Extract the [x, y] coordinate from the center of the cell holding the provided text.  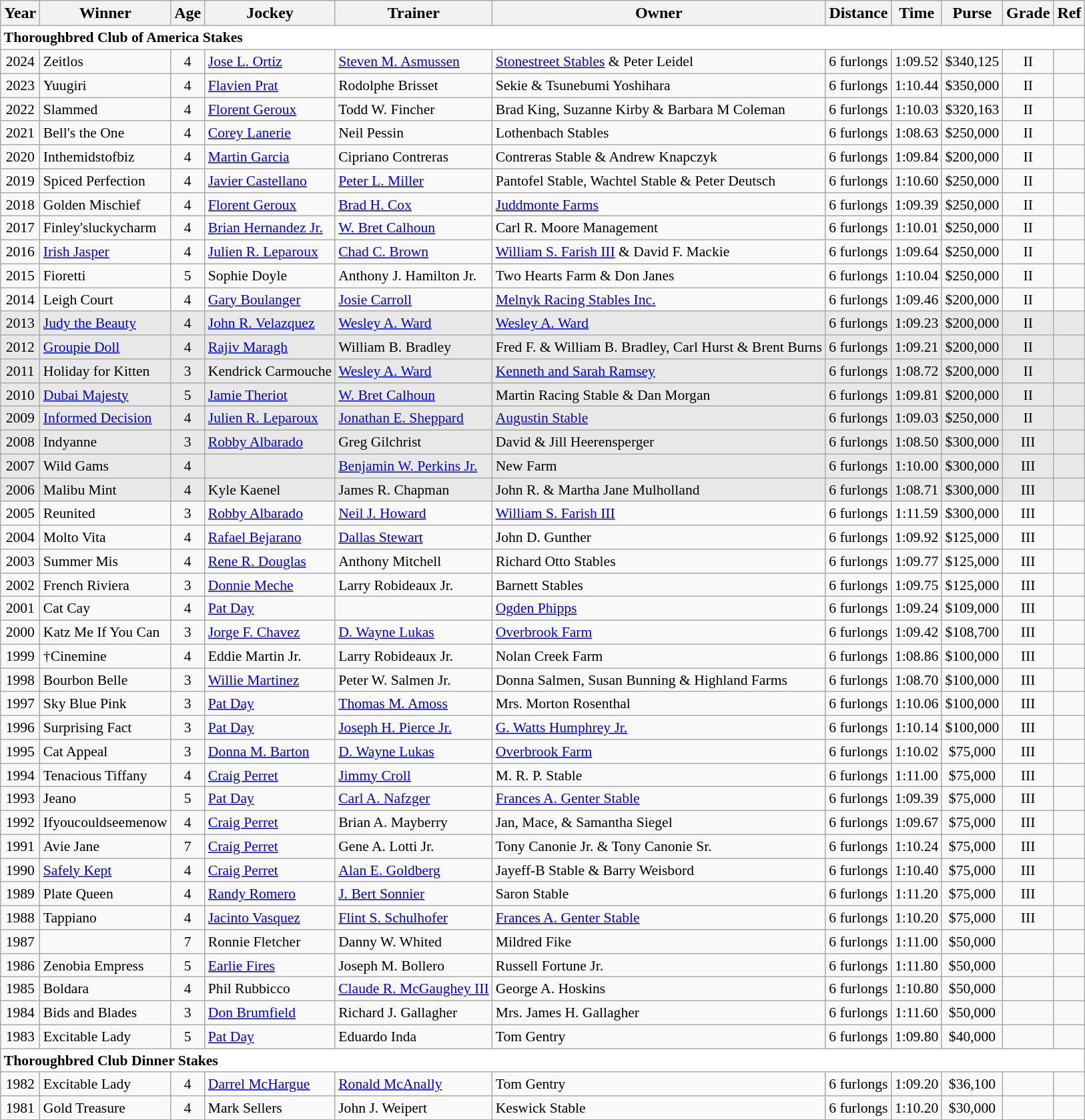
Jimmy Croll [414, 775]
Jayeff-B Stable & Barry Weisbord [659, 870]
Flavien Prat [270, 85]
Cat Appeal [105, 752]
Inthemidstofbiz [105, 157]
Chad C. Brown [414, 252]
Trainer [414, 13]
1:09.52 [917, 61]
1:10.80 [917, 989]
1:09.03 [917, 418]
1:09.84 [917, 157]
Mrs. Morton Rosenthal [659, 704]
1995 [20, 752]
Kenneth and Sarah Ramsey [659, 371]
$109,000 [972, 609]
Jeano [105, 799]
1996 [20, 728]
Pantofel Stable, Wachtel Stable & Peter Deutsch [659, 181]
Holiday for Kitten [105, 371]
$340,125 [972, 61]
2021 [20, 133]
Cipriano Contreras [414, 157]
James R. Chapman [414, 490]
Earlie Fires [270, 965]
Augustin Stable [659, 418]
Willie Martinez [270, 680]
2015 [20, 276]
1989 [20, 894]
Spiced Perfection [105, 181]
Dubai Majesty [105, 394]
Anthony Mitchell [414, 561]
Danny W. Whited [414, 942]
Bell's the One [105, 133]
Eduardo Inda [414, 1037]
$350,000 [972, 85]
Time [917, 13]
1:09.64 [917, 252]
1997 [20, 704]
1991 [20, 846]
2023 [20, 85]
1983 [20, 1037]
Finley'sluckycharm [105, 228]
Jacinto Vasquez [270, 918]
Juddmonte Farms [659, 204]
Todd W. Fincher [414, 109]
2000 [20, 632]
$108,700 [972, 632]
1:11.59 [917, 513]
Age [188, 13]
1:09.81 [917, 394]
Thoroughbred Club of America Stakes [543, 38]
1:10.00 [917, 466]
1981 [20, 1108]
2003 [20, 561]
1992 [20, 822]
William B. Bradley [414, 347]
Safely Kept [105, 870]
Sky Blue Pink [105, 704]
1:11.60 [917, 1013]
Gene A. Lotti Jr. [414, 846]
Stonestreet Stables & Peter Leidel [659, 61]
Martin Racing Stable & Dan Morgan [659, 394]
Ronnie Fletcher [270, 942]
Nolan Creek Farm [659, 656]
1:11.20 [917, 894]
1:09.75 [917, 585]
2011 [20, 371]
2014 [20, 300]
$40,000 [972, 1037]
Fioretti [105, 276]
2004 [20, 537]
2006 [20, 490]
French Riviera [105, 585]
Golden Mischief [105, 204]
Tony Canonie Jr. & Tony Canonie Sr. [659, 846]
Carl R. Moore Management [659, 228]
2007 [20, 466]
Keswick Stable [659, 1108]
1:09.67 [917, 822]
G. Watts Humphrey Jr. [659, 728]
Alan E. Goldberg [414, 870]
Benjamin W. Perkins Jr. [414, 466]
Anthony J. Hamilton Jr. [414, 276]
Slammed [105, 109]
Tappiano [105, 918]
Reunited [105, 513]
Gary Boulanger [270, 300]
$30,000 [972, 1108]
Neil J. Howard [414, 513]
Summer Mis [105, 561]
Russell Fortune Jr. [659, 965]
1:10.60 [917, 181]
Sophie Doyle [270, 276]
Mrs. James H. Gallagher [659, 1013]
Donnie Meche [270, 585]
1998 [20, 680]
Brad H. Cox [414, 204]
Flint S. Schulhofer [414, 918]
Rajiv Maragh [270, 347]
1984 [20, 1013]
Joseph M. Bollero [414, 965]
$36,100 [972, 1084]
Joseph H. Pierce Jr. [414, 728]
1:09.23 [917, 323]
M. R. P. Stable [659, 775]
Barnett Stables [659, 585]
2022 [20, 109]
1:09.24 [917, 609]
Carl A. Nafzger [414, 799]
2017 [20, 228]
1:11.80 [917, 965]
Brian A. Mayberry [414, 822]
Jorge F. Chavez [270, 632]
2020 [20, 157]
Phil Rubbicco [270, 989]
Tenacious Tiffany [105, 775]
Fred F. & William B. Bradley, Carl Hurst & Brent Burns [659, 347]
Thomas M. Amoss [414, 704]
1:10.40 [917, 870]
Kyle Kaenel [270, 490]
2008 [20, 442]
Randy Romero [270, 894]
Steven M. Asmussen [414, 61]
Rafael Bejarano [270, 537]
Javier Castellano [270, 181]
1:08.72 [917, 371]
1:09.46 [917, 300]
Jonathan E. Sheppard [414, 418]
1985 [20, 989]
2005 [20, 513]
Eddie Martin Jr. [270, 656]
1:09.20 [917, 1084]
Surprising Fact [105, 728]
1999 [20, 656]
Boldara [105, 989]
Wild Gams [105, 466]
Josie Carroll [414, 300]
Zenobia Empress [105, 965]
2024 [20, 61]
1987 [20, 942]
1:08.71 [917, 490]
Purse [972, 13]
Cat Cay [105, 609]
1:10.04 [917, 276]
Mark Sellers [270, 1108]
1982 [20, 1084]
2001 [20, 609]
Martin Garcia [270, 157]
Indyanne [105, 442]
2002 [20, 585]
Bourbon Belle [105, 680]
1:10.02 [917, 752]
2019 [20, 181]
Kendrick Carmouche [270, 371]
Donna Salmen, Susan Bunning & Highland Farms [659, 680]
2010 [20, 394]
Plate Queen [105, 894]
Molto Vita [105, 537]
1:10.44 [917, 85]
Richard Otto Stables [659, 561]
1:10.01 [917, 228]
Zeitlos [105, 61]
1988 [20, 918]
John R. Velazquez [270, 323]
2018 [20, 204]
Donna M. Barton [270, 752]
Thoroughbred Club Dinner Stakes [543, 1061]
Owner [659, 13]
David & Jill Heerensperger [659, 442]
Yuugiri [105, 85]
Darrel McHargue [270, 1084]
Mildred Fike [659, 942]
Sekie & Tsunebumi Yoshihara [659, 85]
2013 [20, 323]
Melnyk Racing Stables Inc. [659, 300]
1994 [20, 775]
1:08.63 [917, 133]
Judy the Beauty [105, 323]
1:09.21 [917, 347]
Rene R. Douglas [270, 561]
Two Hearts Farm & Don Janes [659, 276]
Year [20, 13]
Jose L. Ortiz [270, 61]
Irish Jasper [105, 252]
Grade [1028, 13]
1:09.77 [917, 561]
Informed Decision [105, 418]
William S. Farish III [659, 513]
Ogden Phipps [659, 609]
Ref [1069, 13]
John R. & Martha Jane Mulholland [659, 490]
Brian Hernandez Jr. [270, 228]
1:10.06 [917, 704]
Winner [105, 13]
Bids and Blades [105, 1013]
Distance [858, 13]
Leigh Court [105, 300]
1:08.50 [917, 442]
1993 [20, 799]
George A. Hoskins [659, 989]
1:10.14 [917, 728]
Peter W. Salmen Jr. [414, 680]
Saron Stable [659, 894]
Ronald McAnally [414, 1084]
Rodolphe Brisset [414, 85]
Peter L. Miller [414, 181]
John J. Weipert [414, 1108]
Contreras Stable & Andrew Knapczyk [659, 157]
1:10.24 [917, 846]
Claude R. McGaughey III [414, 989]
Gold Treasure [105, 1108]
Jan, Mace, & Samantha Siegel [659, 822]
J. Bert Sonnier [414, 894]
1:09.80 [917, 1037]
Jamie Theriot [270, 394]
Neil Pessin [414, 133]
1:10.03 [917, 109]
Ifyoucouldseemenow [105, 822]
1:08.86 [917, 656]
1:08.70 [917, 680]
William S. Farish III & David F. Mackie [659, 252]
1990 [20, 870]
2009 [20, 418]
Groupie Doll [105, 347]
2012 [20, 347]
2016 [20, 252]
1:09.42 [917, 632]
Don Brumfield [270, 1013]
Malibu Mint [105, 490]
New Farm [659, 466]
Katz Me If You Can [105, 632]
Greg Gilchrist [414, 442]
Jockey [270, 13]
Avie Jane [105, 846]
$320,163 [972, 109]
Dallas Stewart [414, 537]
Corey Lanerie [270, 133]
Richard J. Gallagher [414, 1013]
1986 [20, 965]
John D. Gunther [659, 537]
Brad King, Suzanne Kirby & Barbara M Coleman [659, 109]
†Cinemine [105, 656]
Lothenbach Stables [659, 133]
1:09.92 [917, 537]
